Scan for the cell matching the given text and deliver its (X, Y) coordinate at center. 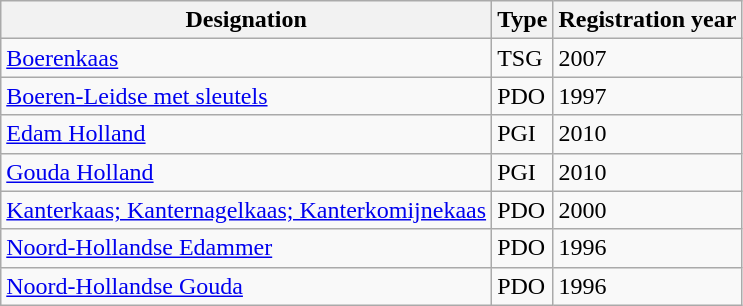
Registration year (648, 20)
Kanterkaas; Kanternagelkaas; Kanterkomijnekaas (246, 210)
2007 (648, 58)
2000 (648, 210)
TSG (522, 58)
Edam Holland (246, 134)
Boeren-Leidse met sleutels (246, 96)
Boerenkaas (246, 58)
Gouda Holland (246, 172)
Type (522, 20)
Designation (246, 20)
Noord-Hollandse Gouda (246, 286)
Noord-Hollandse Edammer (246, 248)
1997 (648, 96)
